Identify which cell holds the provided text, then report its [x, y] central coordinate. 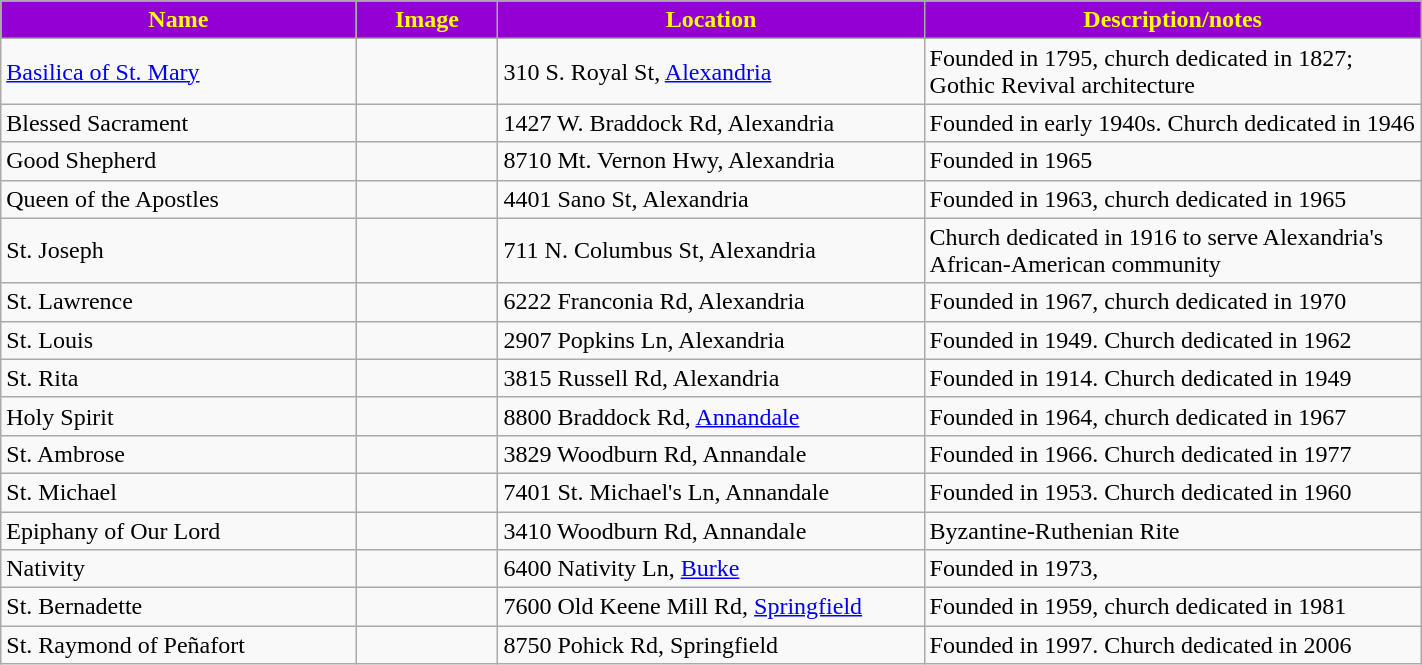
Basilica of St. Mary [178, 72]
St. Michael [178, 492]
6222 Franconia Rd, Alexandria [711, 302]
Founded in 1964, church dedicated in 1967 [1172, 416]
Founded in early 1940s. Church dedicated in 1946 [1172, 123]
Image [427, 20]
Holy Spirit [178, 416]
1427 W. Braddock Rd, Alexandria [711, 123]
Blessed Sacrament [178, 123]
711 N. Columbus St, Alexandria [711, 250]
Founded in 1997. Church dedicated in 2006 [1172, 645]
St. Louis [178, 340]
St. Lawrence [178, 302]
Founded in 1963, church dedicated in 1965 [1172, 199]
8710 Mt. Vernon Hwy, Alexandria [711, 161]
7401 St. Michael's Ln, Annandale [711, 492]
8800 Braddock Rd, Annandale [711, 416]
Queen of the Apostles [178, 199]
Church dedicated in 1916 to serve Alexandria's African-American community [1172, 250]
Name [178, 20]
Founded in 1965 [1172, 161]
Founded in 1959, church dedicated in 1981 [1172, 607]
Location [711, 20]
Founded in 1973, [1172, 569]
7600 Old Keene Mill Rd, Springfield [711, 607]
Founded in 1914. Church dedicated in 1949 [1172, 378]
St. Raymond of Peñafort [178, 645]
310 S. Royal St, Alexandria [711, 72]
Founded in 1953. Church dedicated in 1960 [1172, 492]
Good Shepherd [178, 161]
8750 Pohick Rd, Springfield [711, 645]
3410 Woodburn Rd, Annandale [711, 531]
3815 Russell Rd, Alexandria [711, 378]
Description/notes [1172, 20]
St. Bernadette [178, 607]
St. Rita [178, 378]
4401 Sano St, Alexandria [711, 199]
Founded in 1967, church dedicated in 1970 [1172, 302]
Nativity [178, 569]
3829 Woodburn Rd, Annandale [711, 454]
Byzantine-Ruthenian Rite [1172, 531]
St. Ambrose [178, 454]
2907 Popkins Ln, Alexandria [711, 340]
Founded in 1949. Church dedicated in 1962 [1172, 340]
6400 Nativity Ln, Burke [711, 569]
St. Joseph [178, 250]
Epiphany of Our Lord [178, 531]
Founded in 1795, church dedicated in 1827; Gothic Revival architecture [1172, 72]
Founded in 1966. Church dedicated in 1977 [1172, 454]
